Search for the cell housing the specified text and yield its (x, y) center coordinate. 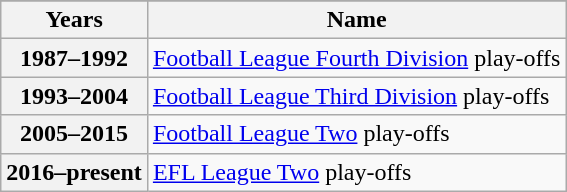
1987–1992 (74, 58)
EFL League Two play-offs (356, 172)
2016–present (74, 172)
Years (74, 20)
Name (356, 20)
Football League Third Division play-offs (356, 96)
Football League Two play-offs (356, 134)
2005–2015 (74, 134)
Football League Fourth Division play-offs (356, 58)
1993–2004 (74, 96)
